Scan for the cell matching the given text and deliver its [X, Y] coordinate at center. 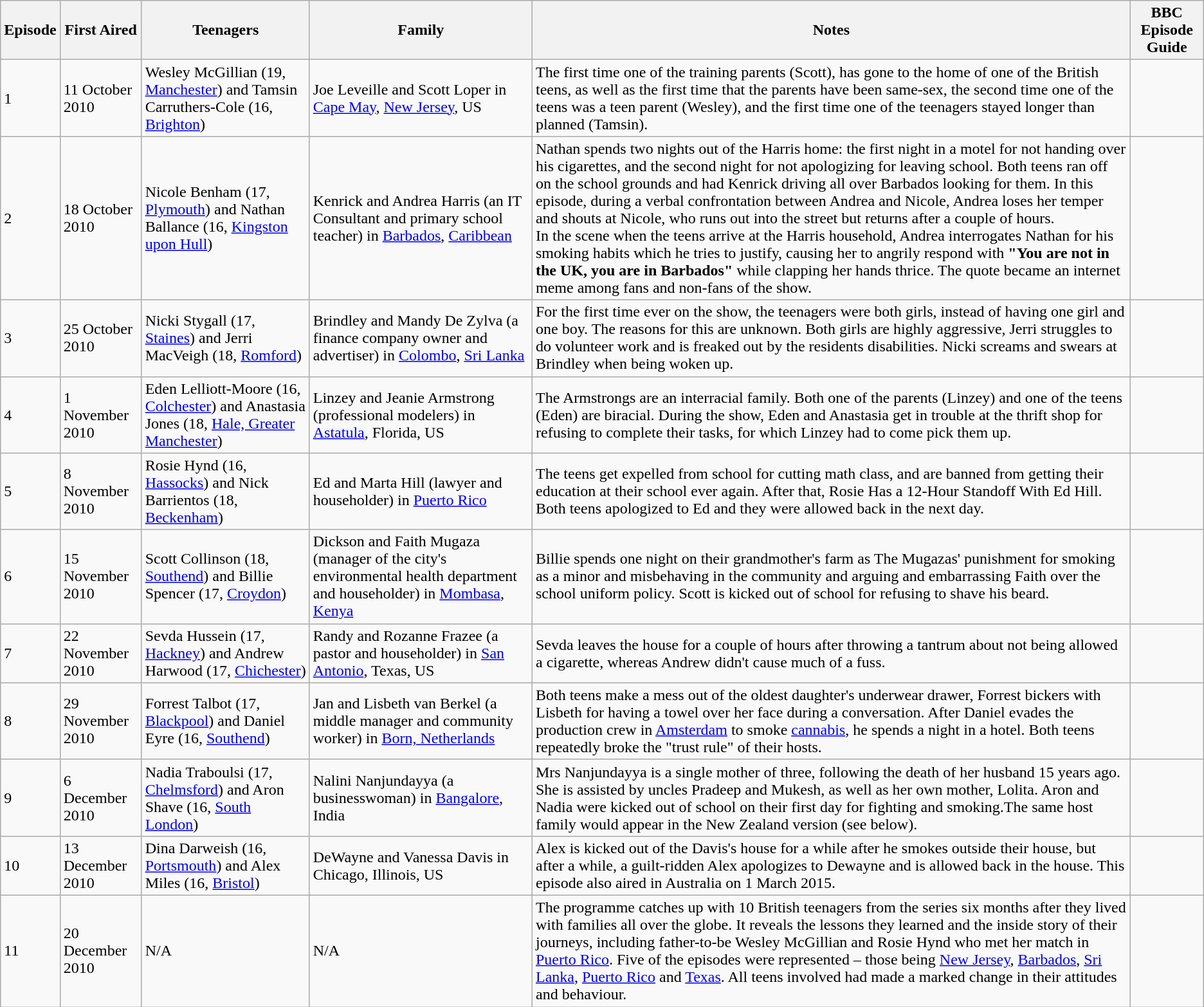
20 December 2010 [100, 951]
8 November 2010 [100, 492]
11 October 2010 [100, 98]
Eden Lelliott-Moore (16, Colchester) and Anastasia Jones (18, Hale, Greater Manchester) [225, 414]
Brindley and Mandy De Zylva (a finance company owner and advertiser) in Colombo, Sri Lanka [421, 338]
29 November 2010 [100, 721]
Sevda Hussein (17, Hackney) and Andrew Harwood (17, Chichester) [225, 653]
10 [30, 865]
Teenagers [225, 30]
15 November 2010 [100, 577]
Nicole Benham (17, Plymouth) and Nathan Ballance (16, Kingston upon Hull) [225, 218]
5 [30, 492]
22 November 2010 [100, 653]
Nicki Stygall (17, Staines) and Jerri MacVeigh (18, Romford) [225, 338]
Scott Collinson (18, Southend) and Billie Spencer (17, Croydon) [225, 577]
8 [30, 721]
6 December 2010 [100, 798]
3 [30, 338]
Randy and Rozanne Frazee (a pastor and householder) in San Antonio, Texas, US [421, 653]
First Aired [100, 30]
Nadia Traboulsi (17, Chelmsford) and Aron Shave (16, South London) [225, 798]
Forrest Talbot (17, Blackpool) and Daniel Eyre (16, Southend) [225, 721]
25 October 2010 [100, 338]
Jan and Lisbeth van Berkel (a middle manager and community worker) in Born, Netherlands [421, 721]
18 October 2010 [100, 218]
Notes [831, 30]
Rosie Hynd (16, Hassocks) and Nick Barrientos (18, Beckenham) [225, 492]
2 [30, 218]
Episode [30, 30]
13 December 2010 [100, 865]
Dina Darweish (16, Portsmouth) and Alex Miles (16, Bristol) [225, 865]
BBC Episode Guide [1167, 30]
4 [30, 414]
Ed and Marta Hill (lawyer and householder) in Puerto Rico [421, 492]
Linzey and Jeanie Armstrong (professional modelers) in Astatula, Florida, US [421, 414]
7 [30, 653]
11 [30, 951]
Dickson and Faith Mugaza (manager of the city's environmental health department and householder) in Mombasa, Kenya [421, 577]
1 [30, 98]
1 November 2010 [100, 414]
Nalini Nanjundayya (a businesswoman) in Bangalore, India [421, 798]
Family [421, 30]
6 [30, 577]
DeWayne and Vanessa Davis in Chicago, Illinois, US [421, 865]
9 [30, 798]
Kenrick and Andrea Harris (an IT Consultant and primary school teacher) in Barbados, Caribbean [421, 218]
Joe Leveille and Scott Loper in Cape May, New Jersey, US [421, 98]
Wesley McGillian (19, Manchester) and Tamsin Carruthers-Cole (16, Brighton) [225, 98]
